Find where the given text appears and provide that cell's center as (x, y) coordinate. 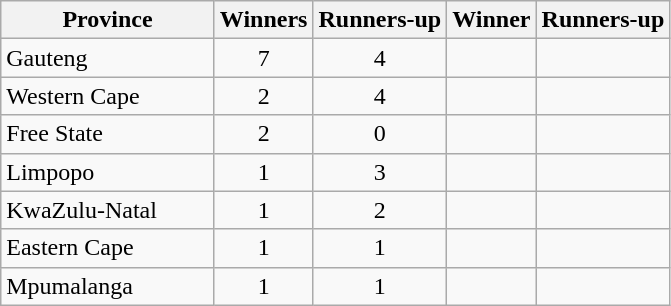
Winners (264, 20)
KwaZulu-Natal (108, 210)
7 (264, 58)
Limpopo (108, 172)
0 (380, 134)
Gauteng (108, 58)
Free State (108, 134)
Western Cape (108, 96)
Winner (492, 20)
Province (108, 20)
3 (380, 172)
Eastern Cape (108, 248)
Mpumalanga (108, 286)
